Detect which cell encompasses the target text, then output its [x, y] center coordinate. 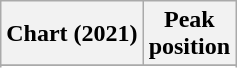
Chart (2021) [72, 34]
Peakposition [189, 34]
